Search for the cell housing the specified text and yield its (x, y) center coordinate. 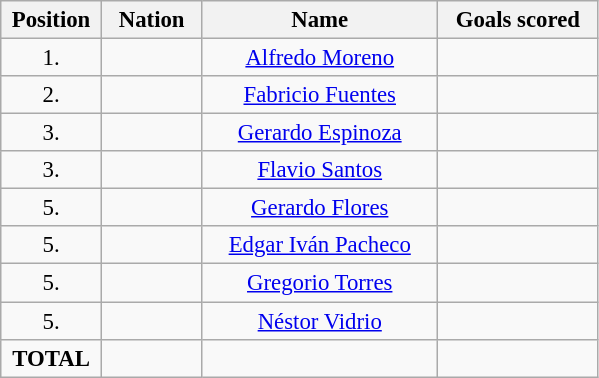
Gerardo Espinoza (320, 133)
2. (52, 95)
Gerardo Flores (320, 208)
Gregorio Torres (320, 283)
Flavio Santos (320, 170)
Néstor Vidrio (320, 321)
Fabricio Fuentes (320, 95)
Name (320, 20)
Goals scored (518, 20)
Position (52, 20)
1. (52, 58)
Nation (152, 20)
TOTAL (52, 358)
Alfredo Moreno (320, 58)
Edgar Iván Pacheco (320, 245)
